Capture the cell that displays the provided text and extract its (x, y) central coordinate. 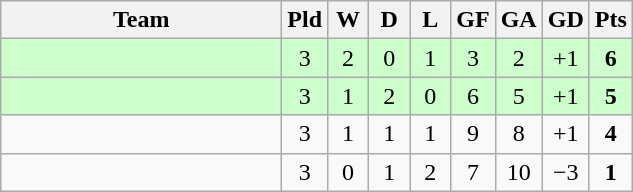
−3 (566, 172)
4 (610, 134)
Team (142, 20)
L (430, 20)
7 (473, 172)
GA (518, 20)
8 (518, 134)
D (390, 20)
GD (566, 20)
Pts (610, 20)
Pld (305, 20)
9 (473, 134)
W (348, 20)
GF (473, 20)
10 (518, 172)
